Identify which cell holds the provided text, then report its (X, Y) central coordinate. 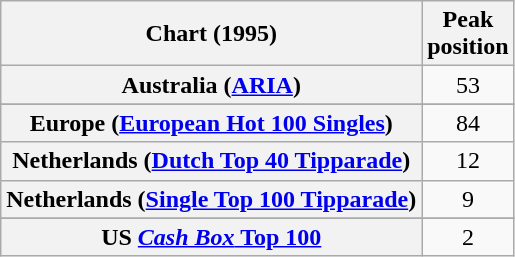
Australia (ARIA) (212, 85)
Netherlands (Dutch Top 40 Tipparade) (212, 161)
2 (468, 237)
9 (468, 199)
12 (468, 161)
Europe (European Hot 100 Singles) (212, 123)
53 (468, 85)
Chart (1995) (212, 34)
Peakposition (468, 34)
Netherlands (Single Top 100 Tipparade) (212, 199)
US Cash Box Top 100 (212, 237)
84 (468, 123)
